Provide the (x, y) coordinate of the cell's center where the given text is located.  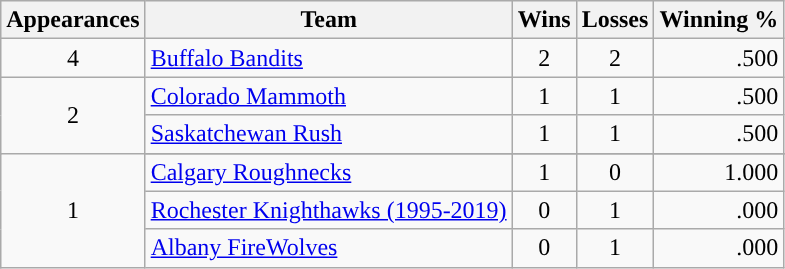
Appearances (73, 20)
4 (73, 58)
Rochester Knighthawks (1995-2019) (328, 210)
Albany FireWolves (328, 248)
Colorado Mammoth (328, 96)
Losses (615, 20)
Saskatchewan Rush (328, 134)
1.000 (719, 172)
Team (328, 20)
Buffalo Bandits (328, 58)
Calgary Roughnecks (328, 172)
Winning % (719, 20)
Wins (544, 20)
